Extract the (x, y) coordinate from the center of the cell holding the provided text.  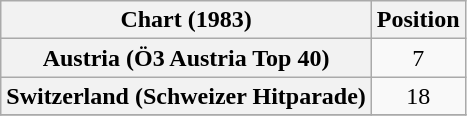
Austria (Ö3 Austria Top 40) (186, 58)
7 (418, 58)
Switzerland (Schweizer Hitparade) (186, 96)
Chart (1983) (186, 20)
Position (418, 20)
18 (418, 96)
